Capture the cell that displays the provided text and extract its (x, y) central coordinate. 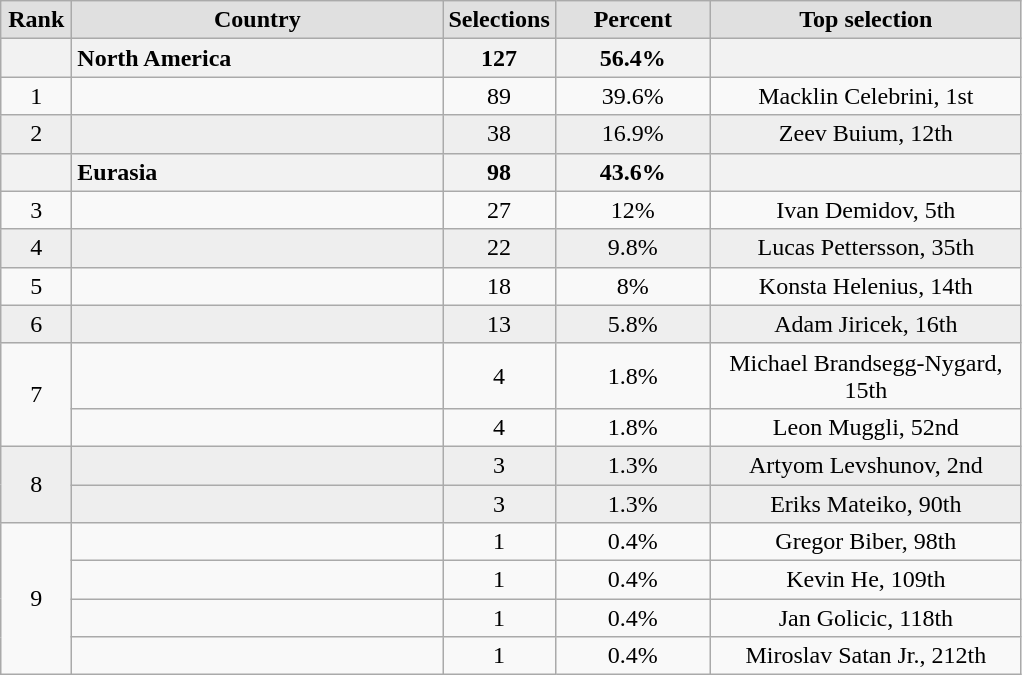
Artyom Levshunov, 2nd (866, 465)
Gregor Biber, 98th (866, 542)
43.6% (632, 172)
27 (499, 210)
18 (499, 286)
Top selection (866, 20)
Country (258, 20)
8 (36, 484)
16.9% (632, 134)
98 (499, 172)
Percent (632, 20)
Jan Golicic, 118th (866, 618)
Kevin He, 109th (866, 580)
127 (499, 58)
Leon Muggli, 52nd (866, 427)
6 (36, 324)
2 (36, 134)
Rank (36, 20)
13 (499, 324)
12% (632, 210)
Selections (499, 20)
Adam Jiricek, 16th (866, 324)
9.8% (632, 248)
56.4% (632, 58)
Ivan Demidov, 5th (866, 210)
Miroslav Satan Jr., 212th (866, 656)
5 (36, 286)
89 (499, 96)
Eurasia (258, 172)
9 (36, 599)
Konsta Helenius, 14th (866, 286)
5.8% (632, 324)
Michael Brandsegg-Nygard, 15th (866, 376)
38 (499, 134)
Macklin Celebrini, 1st (866, 96)
22 (499, 248)
Lucas Pettersson, 35th (866, 248)
7 (36, 394)
Eriks Mateiko, 90th (866, 503)
North America (258, 58)
39.6% (632, 96)
Zeev Buium, 12th (866, 134)
8% (632, 286)
